Search for the cell housing the specified text and yield its [X, Y] center coordinate. 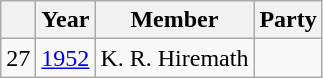
Member [174, 20]
Party [288, 20]
1952 [66, 58]
K. R. Hiremath [174, 58]
27 [18, 58]
Year [66, 20]
